Find where the given text appears and provide that cell's center as [X, Y] coordinate. 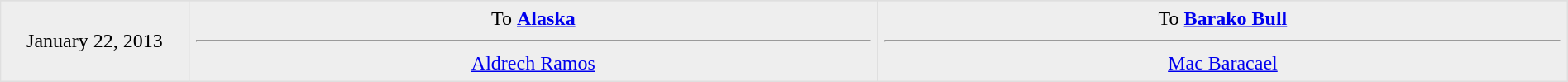
To AlaskaAldrech Ramos [533, 41]
January 22, 2013 [94, 41]
To Barako BullMac Baracael [1223, 41]
